Return the [X, Y] coordinate for the center point of the cell that contains the specified text.  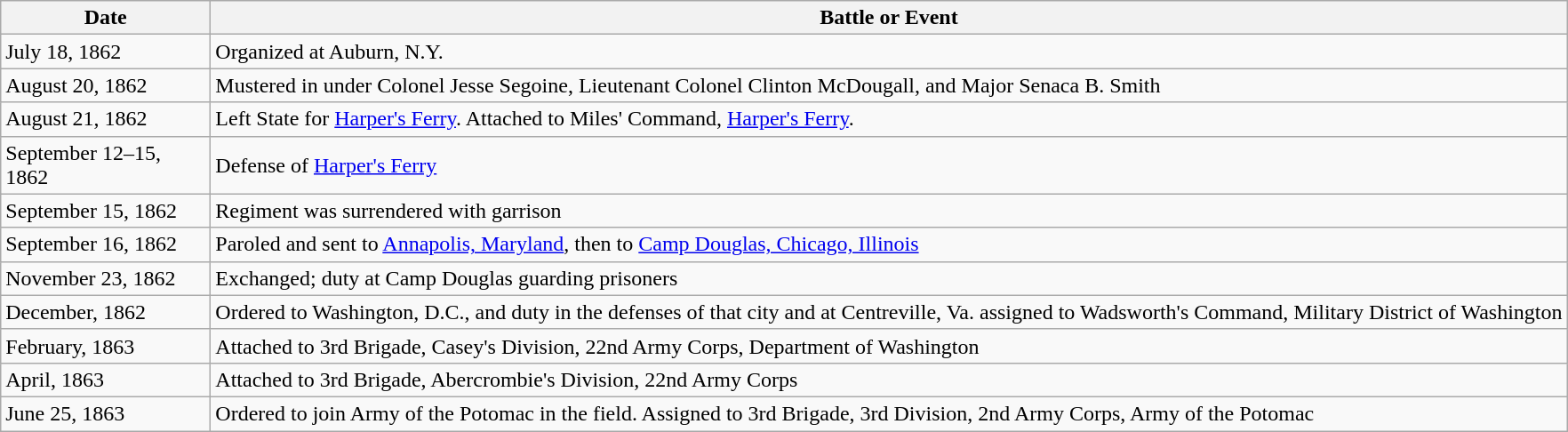
Battle or Event [889, 18]
November 23, 1862 [106, 278]
Attached to 3rd Brigade, Abercrombie's Division, 22nd Army Corps [889, 380]
Exchanged; duty at Camp Douglas guarding prisoners [889, 278]
September 15, 1862 [106, 211]
July 18, 1862 [106, 52]
June 25, 1863 [106, 413]
Regiment was surrendered with garrison [889, 211]
September 12–15, 1862 [106, 165]
February, 1863 [106, 346]
Paroled and sent to Annapolis, Maryland, then to Camp Douglas, Chicago, Illinois [889, 244]
April, 1863 [106, 380]
August 21, 1862 [106, 119]
Attached to 3rd Brigade, Casey's Division, 22nd Army Corps, Department of Washington [889, 346]
Mustered in under Colonel Jesse Segoine, Lieutenant Colonel Clinton McDougall, and Major Senaca B. Smith [889, 85]
August 20, 1862 [106, 85]
Left State for Harper's Ferry. Attached to Miles' Command, Harper's Ferry. [889, 119]
Ordered to join Army of the Potomac in the field. Assigned to 3rd Brigade, 3rd Division, 2nd Army Corps, Army of the Potomac [889, 413]
Defense of Harper's Ferry [889, 165]
September 16, 1862 [106, 244]
Organized at Auburn, N.Y. [889, 52]
December, 1862 [106, 312]
Date [106, 18]
